Capture the cell that displays the provided text and extract its (x, y) central coordinate. 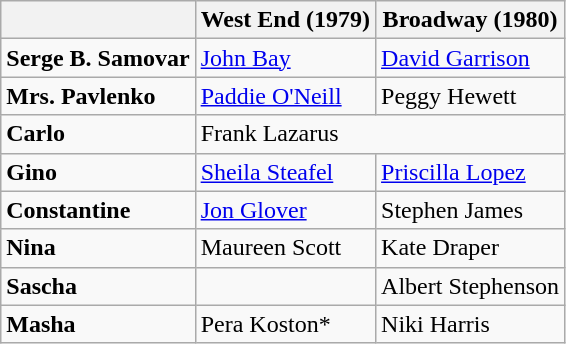
Sascha (98, 286)
Constantine (98, 210)
Gino (98, 172)
Masha (98, 324)
West End (1979) (285, 20)
Priscilla Lopez (470, 172)
Nina (98, 248)
Niki Harris (470, 324)
Broadway (1980) (470, 20)
John Bay (285, 58)
Sheila Steafel (285, 172)
Paddie O'Neill (285, 96)
Kate Draper (470, 248)
Peggy Hewett (470, 96)
Pera Koston* (285, 324)
Stephen James (470, 210)
Jon Glover (285, 210)
Mrs. Pavlenko (98, 96)
Albert Stephenson (470, 286)
Serge B. Samovar (98, 58)
Maureen Scott (285, 248)
Frank Lazarus (380, 134)
Carlo (98, 134)
David Garrison (470, 58)
